For the text-containing cell, return its midpoint in [X, Y] coordinate format. 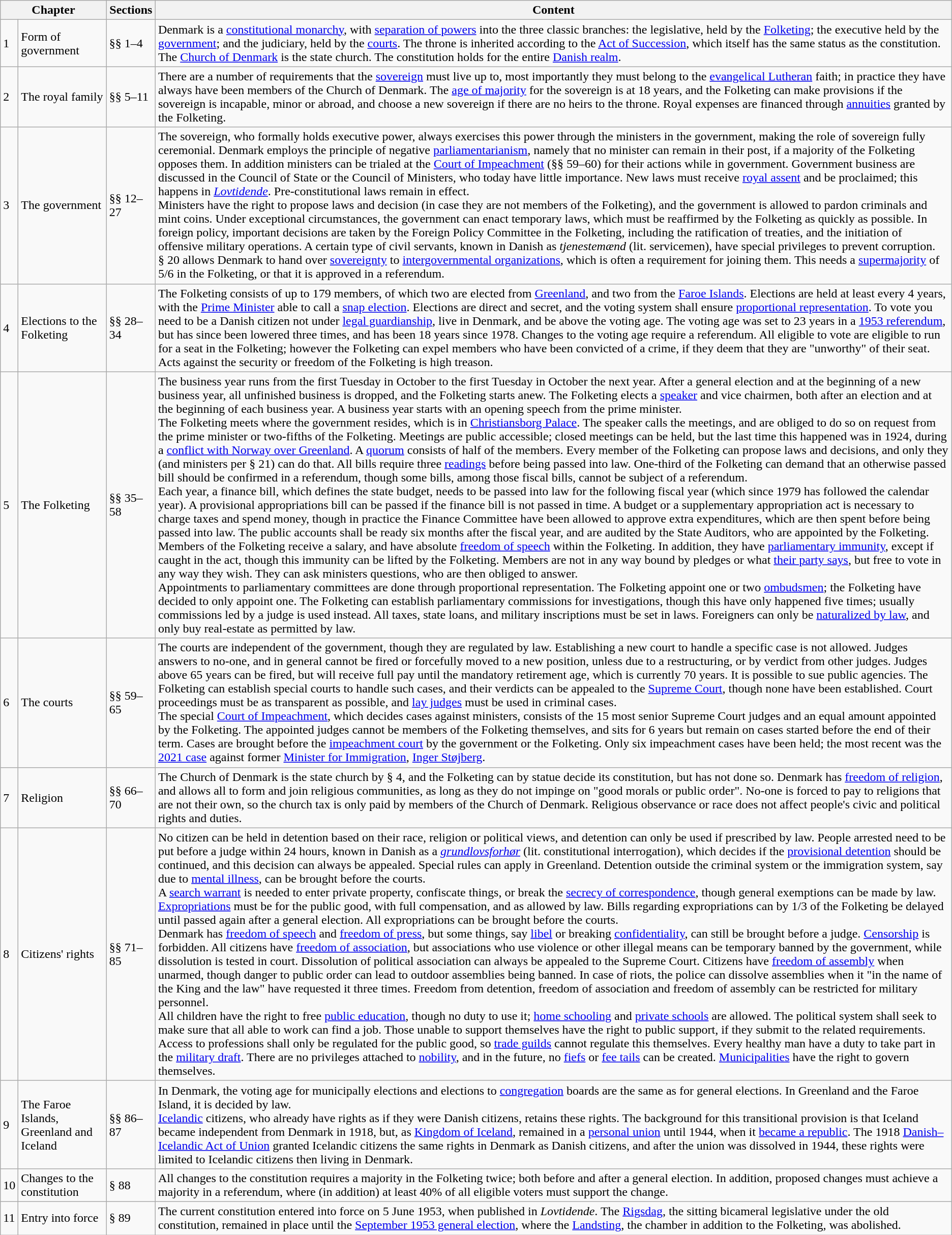
7 [9, 797]
§§ 71–85 [131, 954]
§§ 5–11 [131, 97]
§ 89 [131, 1218]
Content [553, 10]
Sections [131, 10]
Entry into force [62, 1218]
§§ 28–34 [131, 327]
Changes to the constitution [62, 1185]
5 [9, 505]
Religion [62, 797]
6 [9, 703]
1 [9, 43]
Citizens' rights [62, 954]
Elections to the Folketing [62, 327]
Chapter [54, 10]
The royal family [62, 97]
4 [9, 327]
3 [9, 205]
8 [9, 954]
Form of government [62, 43]
11 [9, 1218]
9 [9, 1125]
The Faroe Islands, Greenland and Iceland [62, 1125]
The government [62, 205]
10 [9, 1185]
2 [9, 97]
§§ 66–70 [131, 797]
The Folketing [62, 505]
§§ 59–65 [131, 703]
§§ 12–27 [131, 205]
§ 88 [131, 1185]
The courts [62, 703]
§§ 86–87 [131, 1125]
§§ 1–4 [131, 43]
§§ 35–58 [131, 505]
